Capture the cell that displays the provided text and extract its [x, y] central coordinate. 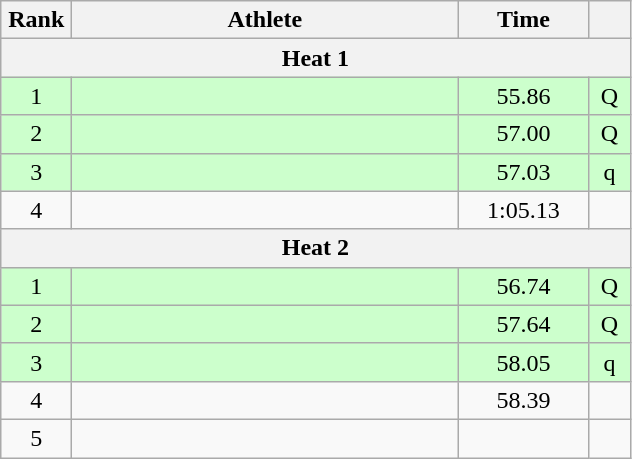
55.86 [524, 96]
56.74 [524, 286]
57.00 [524, 134]
58.39 [524, 400]
Time [524, 20]
Heat 1 [316, 58]
Rank [36, 20]
5 [36, 438]
57.03 [524, 172]
1:05.13 [524, 210]
Heat 2 [316, 248]
57.64 [524, 324]
Athlete [265, 20]
58.05 [524, 362]
